Determine the [x, y] coordinate at the center of the cell enclosing the given text.  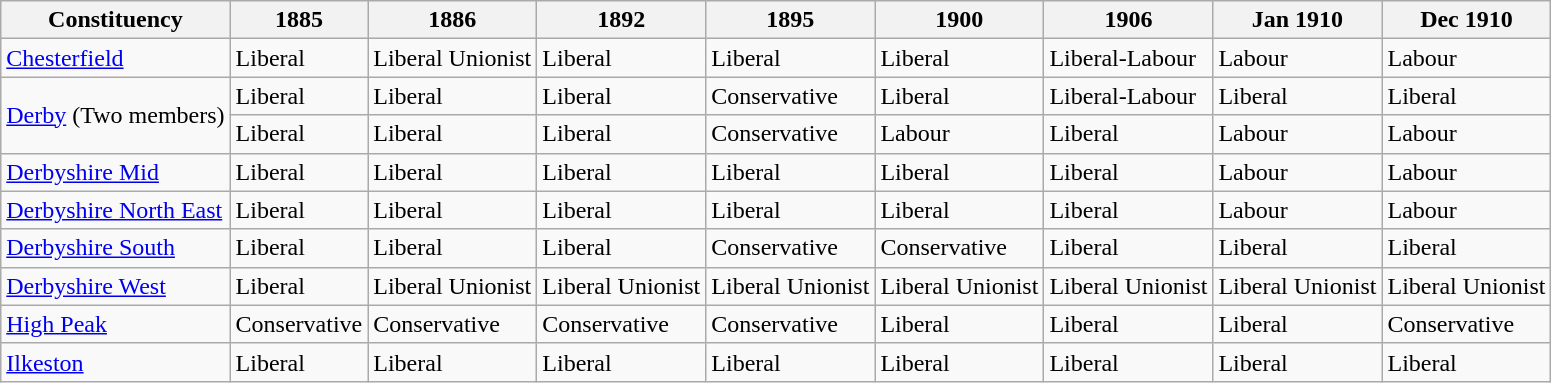
Derbyshire North East [116, 210]
1895 [790, 20]
Derby (Two members) [116, 115]
Jan 1910 [1298, 20]
1900 [960, 20]
1886 [452, 20]
1906 [1128, 20]
Derbyshire South [116, 248]
Derbyshire West [116, 286]
High Peak [116, 324]
1885 [299, 20]
Chesterfield [116, 58]
Derbyshire Mid [116, 172]
Constituency [116, 20]
Dec 1910 [1466, 20]
1892 [622, 20]
Ilkeston [116, 362]
